Return the [x, y] coordinate for the center point of the cell that contains the specified text.  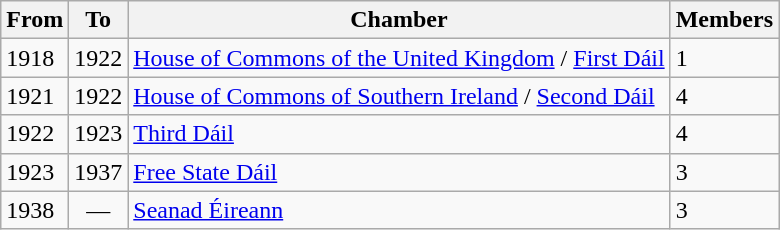
— [98, 210]
1938 [35, 210]
1 [724, 58]
To [98, 20]
1918 [35, 58]
Third Dáil [399, 134]
House of Commons of Southern Ireland / Second Dáil [399, 96]
Free State Dáil [399, 172]
House of Commons of the United Kingdom / First Dáil [399, 58]
Seanad Éireann [399, 210]
From [35, 20]
Members [724, 20]
1937 [98, 172]
Chamber [399, 20]
1921 [35, 96]
